Detect which cell encompasses the target text, then output its [x, y] center coordinate. 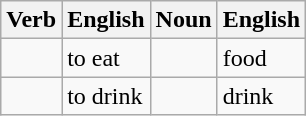
to eat [106, 58]
Noun [184, 20]
to drink [106, 96]
drink [261, 96]
food [261, 58]
Verb [32, 20]
